Determine the [X, Y] coordinate at the center of the cell enclosing the given text.  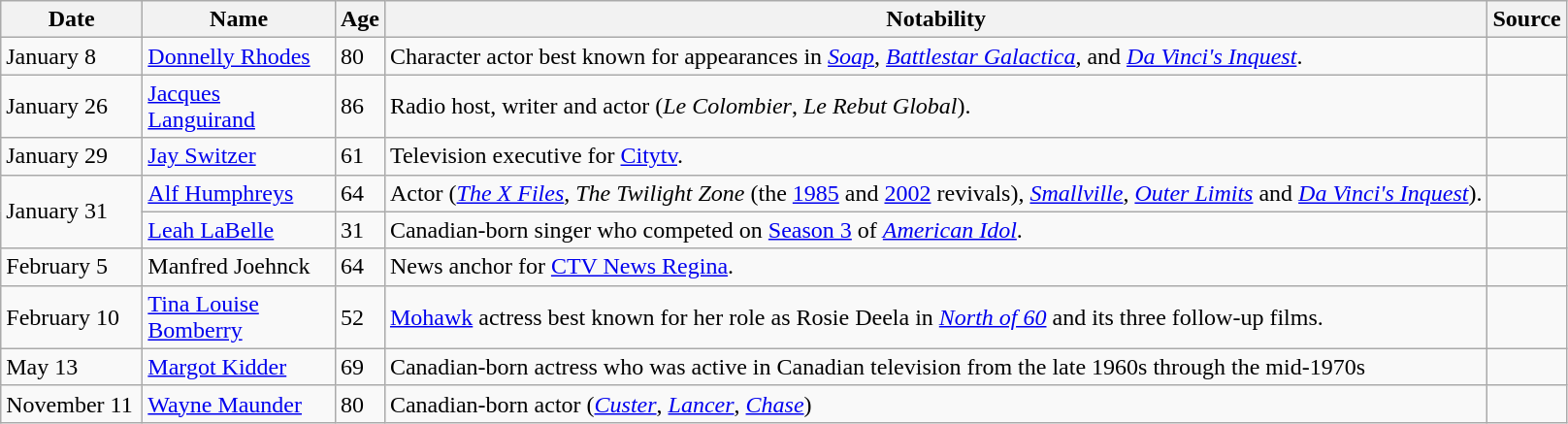
January 31 [72, 212]
Donnelly Rhodes [239, 56]
Margot Kidder [239, 367]
May 13 [72, 367]
52 [359, 316]
Tina Louise Bomberry [239, 316]
Age [359, 19]
Jay Switzer [239, 156]
January 29 [72, 156]
Character actor best known for appearances in Soap, Battlestar Galactica, and Da Vinci's Inquest. [935, 56]
Canadian-born actor (Custer, Lancer, Chase) [935, 404]
Notability [935, 19]
69 [359, 367]
Date [72, 19]
Manfred Joehnck [239, 267]
61 [359, 156]
January 26 [72, 107]
Actor (The X Files, The Twilight Zone (the 1985 and 2002 revivals), Smallville, Outer Limits and Da Vinci's Inquest). [935, 193]
February 5 [72, 267]
Wayne Maunder [239, 404]
31 [359, 230]
News anchor for CTV News Regina. [935, 267]
Source [1527, 19]
Mohawk actress best known for her role as Rosie Deela in North of 60 and its three follow-up films. [935, 316]
Leah LaBelle [239, 230]
January 8 [72, 56]
Television executive for Citytv. [935, 156]
February 10 [72, 316]
Canadian-born actress who was active in Canadian television from the late 1960s through the mid-1970s [935, 367]
Radio host, writer and actor (Le Colombier, Le Rebut Global). [935, 107]
Canadian-born singer who competed on Season 3 of American Idol. [935, 230]
Jacques Languirand [239, 107]
Name [239, 19]
Alf Humphreys [239, 193]
November 11 [72, 404]
86 [359, 107]
